Extract the [x, y] coordinate from the center of the cell holding the provided text.  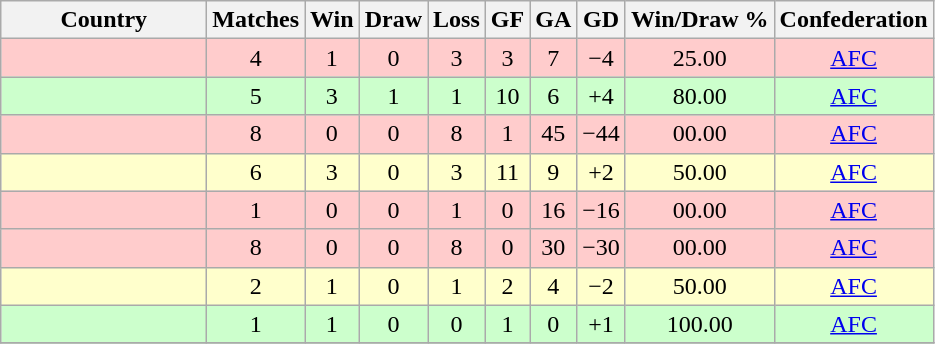
Confederation [854, 20]
−2 [602, 286]
−4 [602, 58]
11 [507, 172]
Loss [457, 20]
−30 [602, 248]
30 [554, 248]
−16 [602, 210]
Country [104, 20]
GA [554, 20]
16 [554, 210]
9 [554, 172]
5 [256, 96]
25.00 [700, 58]
100.00 [700, 324]
Draw [393, 20]
GD [602, 20]
Win/Draw % [700, 20]
80.00 [700, 96]
+2 [602, 172]
7 [554, 58]
+1 [602, 324]
Win [332, 20]
+4 [602, 96]
10 [507, 96]
Matches [256, 20]
45 [554, 134]
−44 [602, 134]
GF [507, 20]
